Identify which cell holds the provided text, then report its (X, Y) central coordinate. 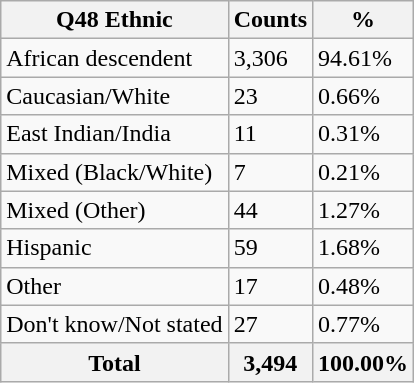
0.21% (364, 172)
59 (270, 248)
0.31% (364, 134)
Other (114, 286)
African descendent (114, 58)
% (364, 20)
Q48 Ethnic (114, 20)
44 (270, 210)
Total (114, 362)
Caucasian/White (114, 96)
23 (270, 96)
1.27% (364, 210)
27 (270, 324)
0.77% (364, 324)
Don't know/Not stated (114, 324)
3,494 (270, 362)
100.00% (364, 362)
0.48% (364, 286)
94.61% (364, 58)
Hispanic (114, 248)
East Indian/India (114, 134)
Mixed (Black/White) (114, 172)
Counts (270, 20)
1.68% (364, 248)
11 (270, 134)
3,306 (270, 58)
0.66% (364, 96)
Mixed (Other) (114, 210)
7 (270, 172)
17 (270, 286)
